Return (X, Y) of the center of cell containing provided text 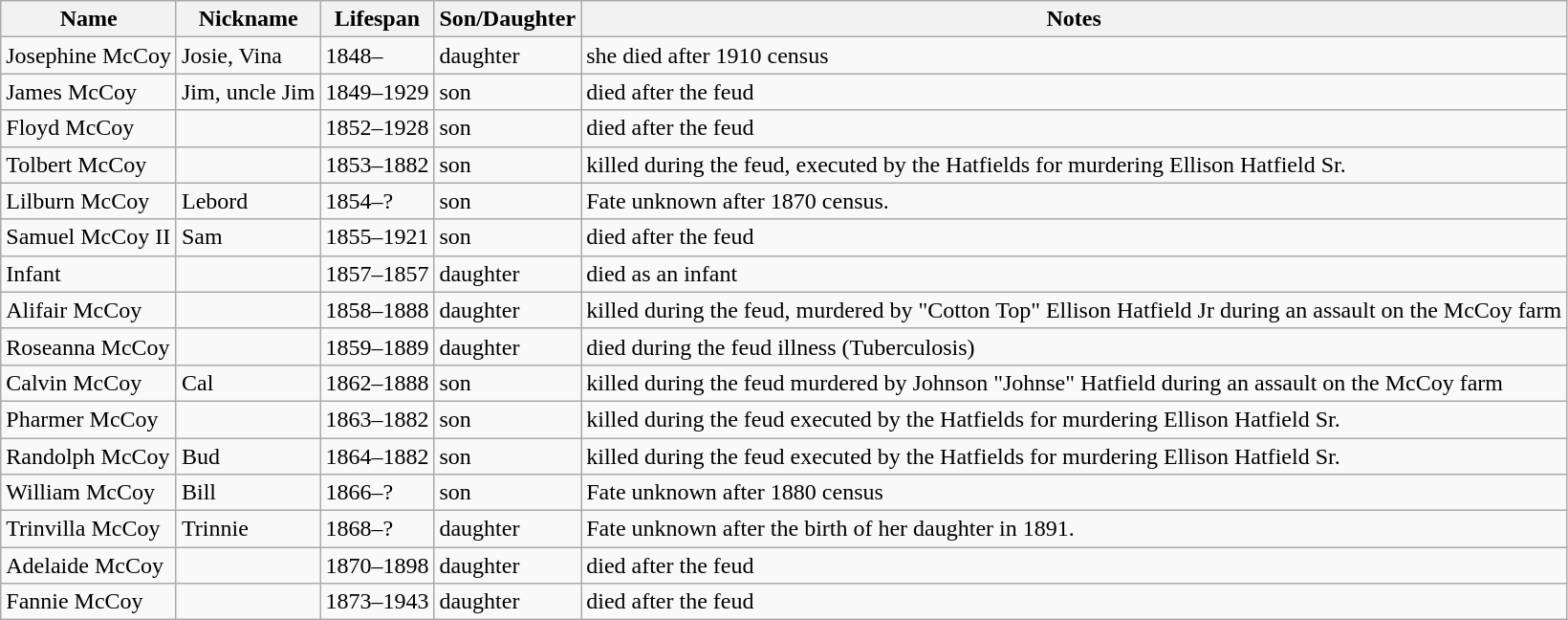
1862–1888 (377, 383)
she died after 1910 census (1075, 55)
Fate unknown after 1870 census. (1075, 201)
killed during the feud, murdered by "Cotton Top" Ellison Hatfield Jr during an assault on the McCoy farm (1075, 310)
Floyd McCoy (89, 128)
1873–1943 (377, 602)
1870–1898 (377, 565)
Nickname (248, 19)
Lebord (248, 201)
Randolph McCoy (89, 456)
William McCoy (89, 493)
Josephine McCoy (89, 55)
Lifespan (377, 19)
killed during the feud murdered by Johnson "Johnse" Hatfield during an assault on the McCoy farm (1075, 383)
Adelaide McCoy (89, 565)
killed during the feud, executed by the Hatfields for murdering Ellison Hatfield Sr. (1075, 165)
1858–1888 (377, 310)
1863–1882 (377, 419)
1859–1889 (377, 346)
1857–1857 (377, 274)
Josie, Vina (248, 55)
Roseanna McCoy (89, 346)
Trinvilla McCoy (89, 529)
Infant (89, 274)
1853–1882 (377, 165)
Fannie McCoy (89, 602)
James McCoy (89, 92)
Lilburn McCoy (89, 201)
1864–1882 (377, 456)
Notes (1075, 19)
Bud (248, 456)
1866–? (377, 493)
1852–1928 (377, 128)
Calvin McCoy (89, 383)
Alifair McCoy (89, 310)
Bill (248, 493)
Cal (248, 383)
1848– (377, 55)
Samuel McCoy II (89, 237)
died during the feud illness (Tuberculosis) (1075, 346)
Son/Daughter (508, 19)
1854–? (377, 201)
1868–? (377, 529)
Tolbert McCoy (89, 165)
died as an infant (1075, 274)
Name (89, 19)
Trinnie (248, 529)
Sam (248, 237)
Fate unknown after 1880 census (1075, 493)
Pharmer McCoy (89, 419)
1855–1921 (377, 237)
1849–1929 (377, 92)
Fate unknown after the birth of her daughter in 1891. (1075, 529)
Jim, uncle Jim (248, 92)
